Locate the cell with the specified text and output its (X, Y) center coordinate. 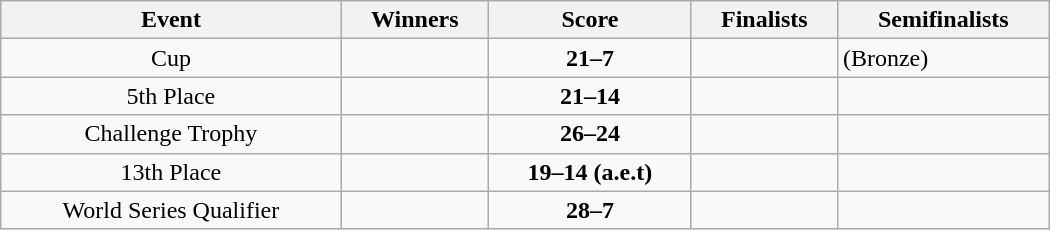
Event (171, 20)
(Bronze) (943, 58)
Challenge Trophy (171, 134)
26–24 (590, 134)
5th Place (171, 96)
Score (590, 20)
28–7 (590, 210)
Semifinalists (943, 20)
13th Place (171, 172)
Finalists (764, 20)
Winners (414, 20)
21–7 (590, 58)
World Series Qualifier (171, 210)
21–14 (590, 96)
Cup (171, 58)
19–14 (a.e.t) (590, 172)
